Detect which cell encompasses the target text, then output its [x, y] center coordinate. 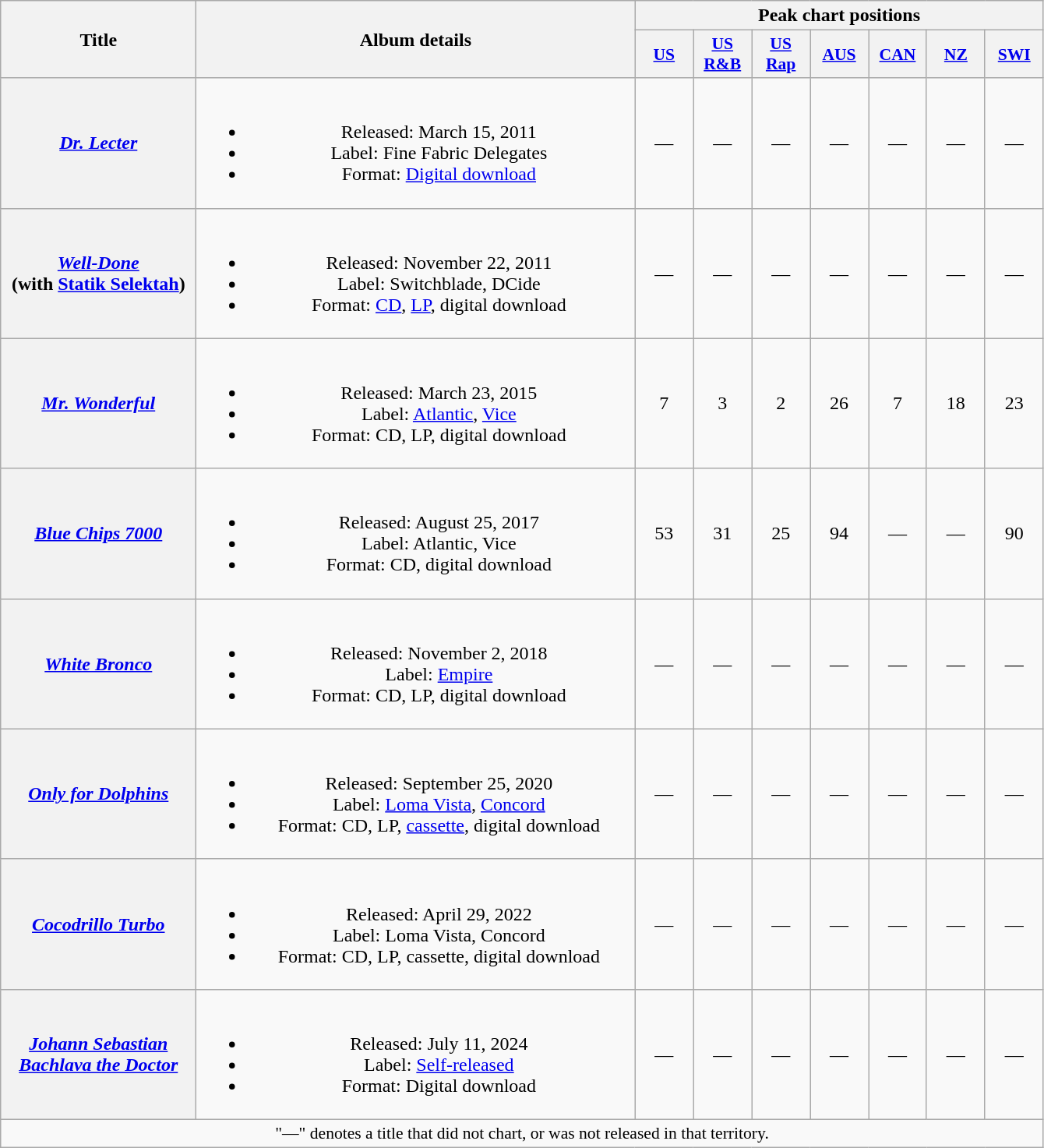
Album details [416, 39]
18 [955, 404]
23 [1014, 404]
94 [840, 533]
Johann Sebastian Bachlava the Doctor [98, 1054]
US R&B [723, 55]
Released: November 22, 2011Label: Switchblade, DCideFormat: CD, LP, digital download [416, 273]
2 [781, 404]
Released: March 15, 2011Label: Fine Fabric DelegatesFormat: Digital download [416, 143]
3 [723, 404]
Released: September 25, 2020Label: Loma Vista, ConcordFormat: CD, LP, cassette, digital download [416, 793]
US [664, 55]
AUS [840, 55]
NZ [955, 55]
Blue Chips 7000 [98, 533]
Cocodrillo Turbo [98, 924]
Released: November 2, 2018Label: EmpireFormat: CD, LP, digital download [416, 664]
Released: August 25, 2017Label: Atlantic, ViceFormat: CD, digital download [416, 533]
26 [840, 404]
Only for Dolphins [98, 793]
White Bronco [98, 664]
31 [723, 533]
Released: April 29, 2022Label: Loma Vista, ConcordFormat: CD, LP, cassette, digital download [416, 924]
SWI [1014, 55]
US Rap [781, 55]
Dr. Lecter [98, 143]
Well-Done(with Statik Selektah) [98, 273]
Peak chart positions [839, 16]
"—" denotes a title that did not chart, or was not released in that territory. [522, 1133]
90 [1014, 533]
53 [664, 533]
25 [781, 533]
Mr. Wonderful [98, 404]
Released: March 23, 2015Label: Atlantic, ViceFormat: CD, LP, digital download [416, 404]
Released: July 11, 2024Label: Self-releasedFormat: Digital download [416, 1054]
CAN [898, 55]
Title [98, 39]
